Locate the cell with the specified text and output its [x, y] center coordinate. 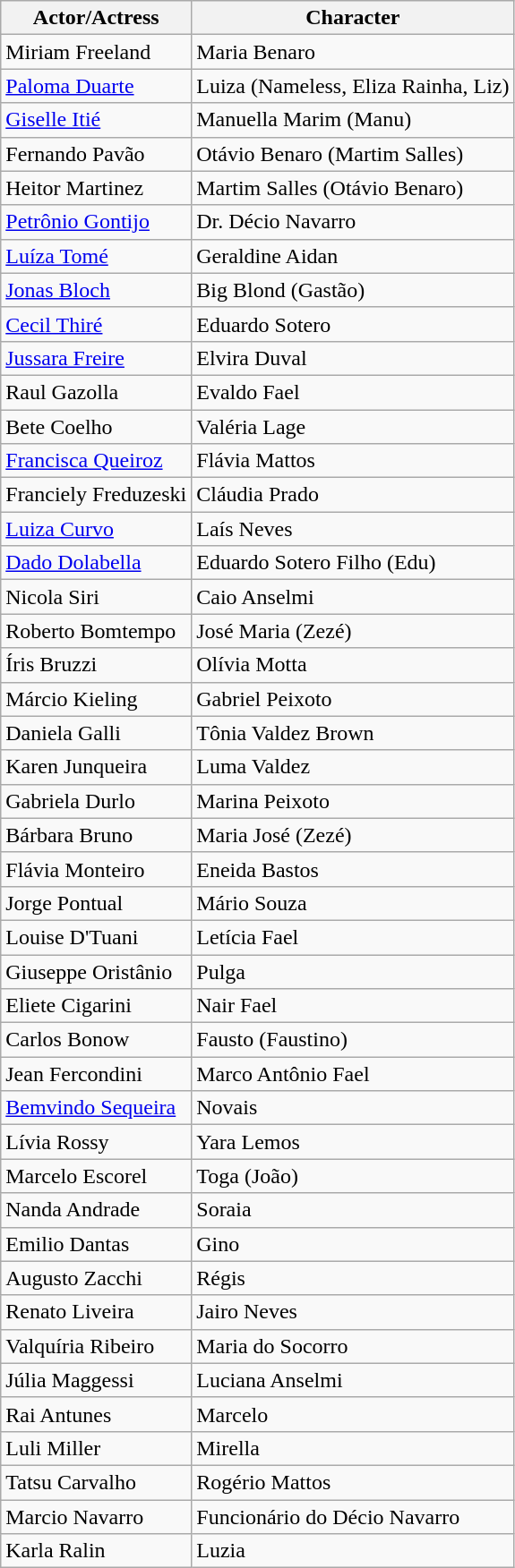
Bárbara Bruno [97, 835]
Luiza Curvo [97, 529]
Heitor Martinez [97, 188]
Gino [353, 1244]
Marina Peixoto [353, 801]
Bemvindo Sequeira [97, 1108]
Raul Gazolla [97, 392]
Márcio Kieling [97, 699]
Pulga [353, 971]
Actor/Actress [97, 18]
Lívia Rossy [97, 1142]
Júlia Maggessi [97, 1380]
Karen Junqueira [97, 767]
Yara Lemos [353, 1142]
Novais [353, 1108]
Dr. Décio Navarro [353, 222]
Tônia Valdez Brown [353, 733]
Mirella [353, 1448]
Cláudia Prado [353, 495]
Renato Liveira [97, 1312]
Valquíria Ribeiro [97, 1346]
Luli Miller [97, 1448]
Flávia Mattos [353, 461]
Otávio Benaro (Martim Salles) [353, 154]
Marco Antônio Fael [353, 1074]
Funcionário do Décio Navarro [353, 1517]
Daniela Galli [97, 733]
Eduardo Sotero Filho (Edu) [353, 563]
Eduardo Sotero [353, 324]
Big Blond (Gastão) [353, 290]
Luma Valdez [353, 767]
Marcio Navarro [97, 1517]
Maria do Socorro [353, 1346]
Fernando Pavão [97, 154]
Jonas Bloch [97, 290]
Jean Fercondini [97, 1074]
Eliete Cigarini [97, 1006]
Luíza Tomé [97, 256]
Miriam Freeland [97, 52]
Karla Ralin [97, 1551]
Martim Salles (Otávio Benaro) [353, 188]
Cecil Thiré [97, 324]
Gabriela Durlo [97, 801]
Fausto (Faustino) [353, 1040]
Roberto Bomtempo [97, 631]
Carlos Bonow [97, 1040]
Nicola Siri [97, 597]
Caio Anselmi [353, 597]
Jorge Pontual [97, 903]
Giselle Itié [97, 120]
Mário Souza [353, 903]
Luciana Anselmi [353, 1380]
Giuseppe Oristânio [97, 971]
Luzia [353, 1551]
Rogério Mattos [353, 1482]
Francisca Queiroz [97, 461]
Petrônio Gontijo [97, 222]
Gabriel Peixoto [353, 699]
Franciely Freduzeski [97, 495]
Paloma Duarte [97, 86]
Rai Antunes [97, 1414]
Dado Dolabella [97, 563]
Tatsu Carvalho [97, 1482]
Flávia Monteiro [97, 869]
Maria José (Zezé) [353, 835]
Marcelo Escorel [97, 1176]
Valéria Lage [353, 427]
Manuella Marim (Manu) [353, 120]
Bete Coelho [97, 427]
Eneida Bastos [353, 869]
Marcelo [353, 1414]
Íris Bruzzi [97, 665]
Emilio Dantas [97, 1244]
Character [353, 18]
Letícia Fael [353, 937]
Elvira Duval [353, 358]
Jussara Freire [97, 358]
Louise D'Tuani [97, 937]
Soraia [353, 1210]
Nanda Andrade [97, 1210]
Maria Benaro [353, 52]
Geraldine Aidan [353, 256]
Evaldo Fael [353, 392]
Olívia Motta [353, 665]
Luiza (Nameless, Eliza Rainha, Liz) [353, 86]
Augusto Zacchi [97, 1278]
Toga (João) [353, 1176]
Nair Fael [353, 1006]
Laís Neves [353, 529]
Régis [353, 1278]
José Maria (Zezé) [353, 631]
Jairo Neves [353, 1312]
